Pinpoint the cell where the given text exists, returning its [X, Y] midpoint coordinate. 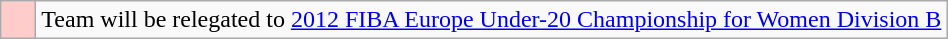
Team will be relegated to 2012 FIBA Europe Under-20 Championship for Women Division B [492, 20]
